Search for the cell housing the specified text and yield its [x, y] center coordinate. 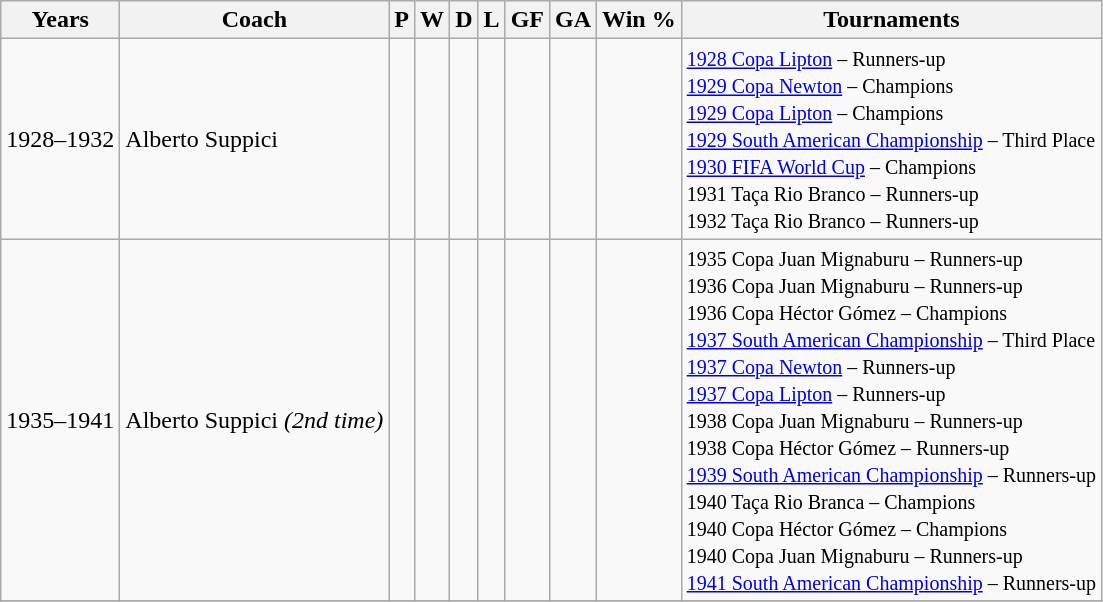
L [492, 20]
GA [572, 20]
Years [60, 20]
Alberto Suppici (2nd time) [254, 420]
Tournaments [891, 20]
Win % [640, 20]
Alberto Suppici [254, 139]
GF [527, 20]
1928–1932 [60, 139]
P [402, 20]
D [464, 20]
1935–1941 [60, 420]
Coach [254, 20]
W [432, 20]
